Detect which cell encompasses the target text, then output its [X, Y] center coordinate. 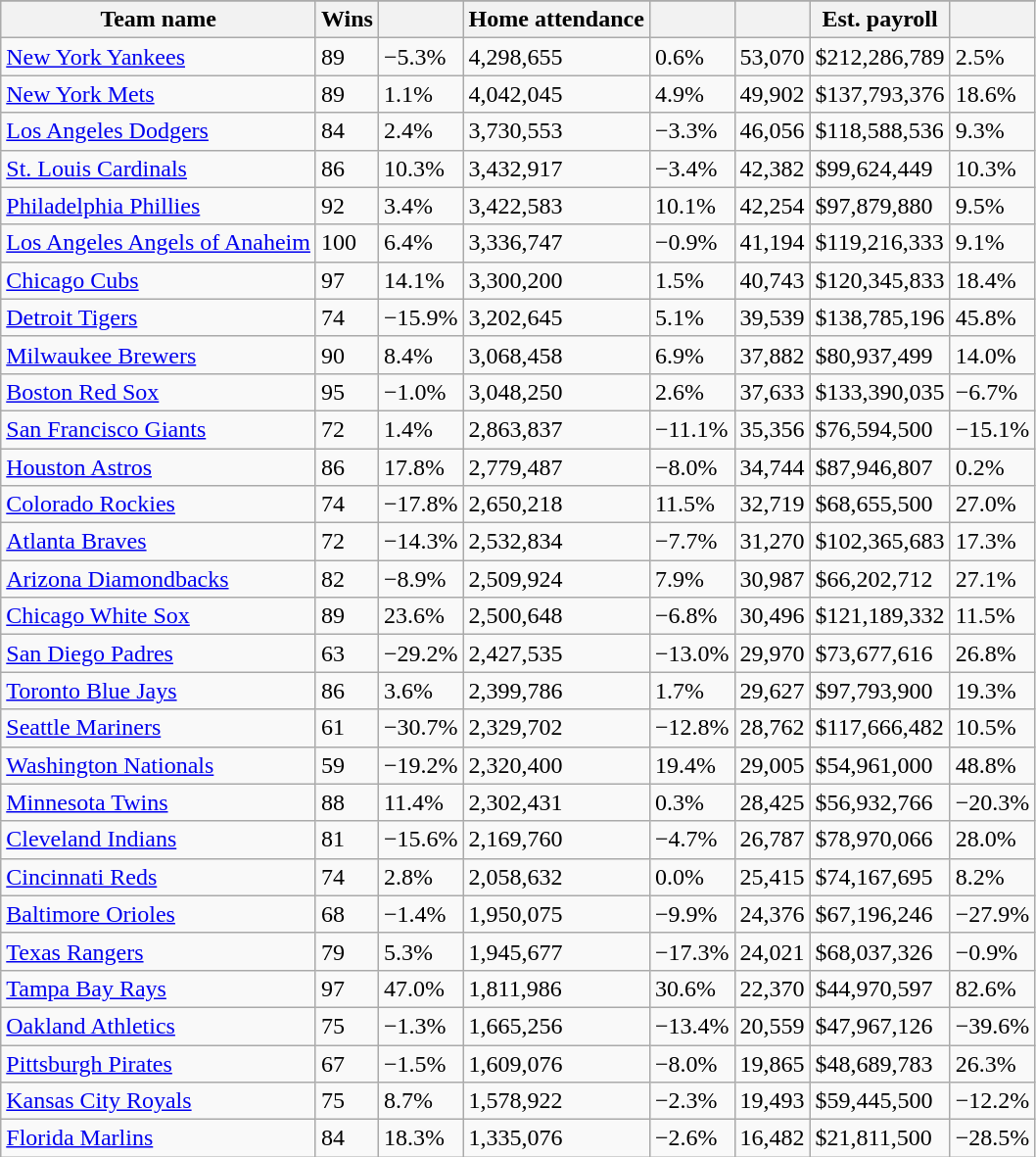
San Diego Padres [159, 653]
−11.1% [691, 429]
41,194 [772, 243]
Cleveland Indians [159, 840]
10.1% [691, 206]
82.6% [993, 988]
8.7% [421, 1101]
18.6% [993, 94]
68 [347, 914]
−28.5% [993, 1138]
−17.3% [691, 951]
3.6% [421, 691]
24,021 [772, 951]
1,609,076 [556, 1063]
67 [347, 1063]
2,329,702 [556, 728]
3,336,747 [556, 243]
−8.9% [421, 579]
0.3% [691, 802]
$74,167,695 [879, 877]
San Francisco Giants [159, 429]
St. Louis Cardinals [159, 169]
$87,946,807 [879, 467]
Chicago White Sox [159, 616]
2,058,632 [556, 877]
−15.9% [421, 317]
9.3% [993, 131]
63 [347, 653]
Colorado Rockies [159, 505]
18.3% [421, 1138]
28,762 [772, 728]
2,399,786 [556, 691]
2,779,487 [556, 467]
16,482 [772, 1138]
−1.3% [421, 1026]
25,415 [772, 877]
Los Angeles Angels of Anaheim [159, 243]
New York Yankees [159, 57]
39,539 [772, 317]
49,902 [772, 94]
92 [347, 206]
Philadelphia Phillies [159, 206]
−2.3% [691, 1101]
1.1% [421, 94]
20,559 [772, 1026]
New York Mets [159, 94]
Arizona Diamondbacks [159, 579]
1,950,075 [556, 914]
14.1% [421, 280]
−7.7% [691, 542]
42,382 [772, 169]
Oakland Athletics [159, 1026]
$117,666,482 [879, 728]
26.3% [993, 1063]
−14.3% [421, 542]
2.8% [421, 877]
Milwaukee Brewers [159, 355]
$120,345,833 [879, 280]
1.4% [421, 429]
23.6% [421, 616]
9.5% [993, 206]
3,048,250 [556, 392]
Team name [159, 20]
2,863,837 [556, 429]
19,865 [772, 1063]
Florida Marlins [159, 1138]
2.4% [421, 131]
81 [347, 840]
−17.8% [421, 505]
$212,286,789 [879, 57]
61 [347, 728]
26.8% [993, 653]
2,650,218 [556, 505]
2,302,431 [556, 802]
$119,216,333 [879, 243]
3,202,645 [556, 317]
$21,811,500 [879, 1138]
5.3% [421, 951]
2.5% [993, 57]
−2.6% [691, 1138]
31,270 [772, 542]
9.1% [993, 243]
19,493 [772, 1101]
4.9% [691, 94]
Los Angeles Dodgers [159, 131]
82 [347, 579]
$68,037,326 [879, 951]
6.9% [691, 355]
Detroit Tigers [159, 317]
−12.8% [691, 728]
2.6% [691, 392]
19.4% [691, 765]
14.0% [993, 355]
−13.0% [691, 653]
2,320,400 [556, 765]
−39.6% [993, 1026]
0.0% [691, 877]
$97,793,900 [879, 691]
Pittsburgh Pirates [159, 1063]
28.0% [993, 840]
0.6% [691, 57]
−15.6% [421, 840]
42,254 [772, 206]
Atlanta Braves [159, 542]
$133,390,035 [879, 392]
53,070 [772, 57]
$102,365,683 [879, 542]
−12.2% [993, 1101]
3,432,917 [556, 169]
24,376 [772, 914]
Texas Rangers [159, 951]
−1.5% [421, 1063]
−4.7% [691, 840]
$44,970,597 [879, 988]
30.6% [691, 988]
1,811,986 [556, 988]
4,042,045 [556, 94]
Seattle Mariners [159, 728]
−3.4% [691, 169]
−9.9% [691, 914]
27.1% [993, 579]
−6.7% [993, 392]
1,335,076 [556, 1138]
37,633 [772, 392]
−13.4% [691, 1026]
−15.1% [993, 429]
$54,961,000 [879, 765]
$47,967,126 [879, 1026]
−6.8% [691, 616]
$118,588,536 [879, 131]
5.1% [691, 317]
18.4% [993, 280]
4,298,655 [556, 57]
100 [347, 243]
Minnesota Twins [159, 802]
29,627 [772, 691]
−27.9% [993, 914]
95 [347, 392]
22,370 [772, 988]
7.9% [691, 579]
$68,655,500 [879, 505]
88 [347, 802]
−1.0% [421, 392]
8.2% [993, 877]
17.3% [993, 542]
26,787 [772, 840]
$97,879,880 [879, 206]
29,005 [772, 765]
47.0% [421, 988]
37,882 [772, 355]
$138,785,196 [879, 317]
1,945,677 [556, 951]
−1.4% [421, 914]
35,356 [772, 429]
27.0% [993, 505]
$76,594,500 [879, 429]
Chicago Cubs [159, 280]
Home attendance [556, 20]
40,743 [772, 280]
30,496 [772, 616]
$80,937,499 [879, 355]
48.8% [993, 765]
$78,970,066 [879, 840]
3.4% [421, 206]
29,970 [772, 653]
34,744 [772, 467]
3,730,553 [556, 131]
8.4% [421, 355]
Tampa Bay Rays [159, 988]
79 [347, 951]
3,068,458 [556, 355]
Washington Nationals [159, 765]
Kansas City Royals [159, 1101]
1,578,922 [556, 1101]
−30.7% [421, 728]
Wins [347, 20]
1,665,256 [556, 1026]
3,300,200 [556, 280]
32,719 [772, 505]
11.4% [421, 802]
30,987 [772, 579]
Baltimore Orioles [159, 914]
−3.3% [691, 131]
Est. payroll [879, 20]
59 [347, 765]
45.8% [993, 317]
2,532,834 [556, 542]
19.3% [993, 691]
46,056 [772, 131]
$67,196,246 [879, 914]
2,500,648 [556, 616]
−29.2% [421, 653]
$99,624,449 [879, 169]
2,509,924 [556, 579]
Houston Astros [159, 467]
Boston Red Sox [159, 392]
$48,689,783 [879, 1063]
$73,677,616 [879, 653]
1.5% [691, 280]
−20.3% [993, 802]
6.4% [421, 243]
$56,932,766 [879, 802]
Cincinnati Reds [159, 877]
$137,793,376 [879, 94]
17.8% [421, 467]
−5.3% [421, 57]
−19.2% [421, 765]
10.5% [993, 728]
$66,202,712 [879, 579]
2,427,535 [556, 653]
3,422,583 [556, 206]
2,169,760 [556, 840]
Toronto Blue Jays [159, 691]
28,425 [772, 802]
$121,189,332 [879, 616]
0.2% [993, 467]
$59,445,500 [879, 1101]
1.7% [691, 691]
90 [347, 355]
